Determine the (x, y) coordinate at the center of the cell enclosing the given text.  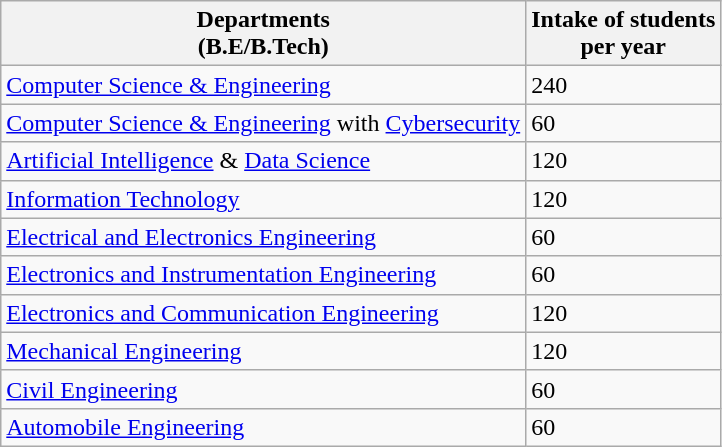
Mechanical Engineering (264, 351)
240 (624, 85)
Information Technology (264, 199)
Electronics and Communication Engineering (264, 313)
Departments(B.E/B.Tech) (264, 34)
Artificial Intelligence & Data Science (264, 161)
Automobile Engineering (264, 427)
Intake of studentsper year (624, 34)
Computer Science & Engineering (264, 85)
Civil Engineering (264, 389)
Computer Science & Engineering with Cybersecurity (264, 123)
Electrical and Electronics Engineering (264, 237)
Electronics and Instrumentation Engineering (264, 275)
